Identify which cell holds the provided text, then report its (X, Y) central coordinate. 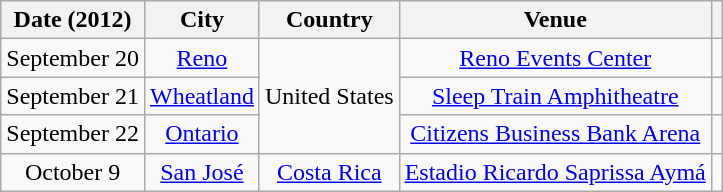
September 20 (73, 58)
City (202, 20)
Venue (555, 20)
United States (329, 96)
Costa Rica (329, 172)
October 9 (73, 172)
September 21 (73, 96)
Reno Events Center (555, 58)
Wheatland (202, 96)
Date (2012) (73, 20)
Sleep Train Amphitheatre (555, 96)
Reno (202, 58)
Citizens Business Bank Arena (555, 134)
Ontario (202, 134)
Estadio Ricardo Saprissa Aymá (555, 172)
San José (202, 172)
September 22 (73, 134)
Country (329, 20)
